For the text-containing cell, return its midpoint in (X, Y) coordinate format. 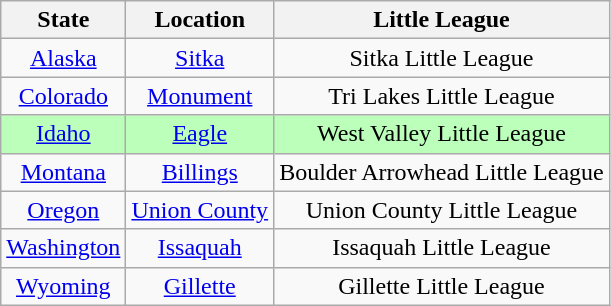
Billings (200, 172)
Gillette (200, 286)
Issaquah (200, 248)
Location (200, 20)
Little League (442, 20)
Tri Lakes Little League (442, 96)
Colorado (64, 96)
Monument (200, 96)
Boulder Arrowhead Little League (442, 172)
Washington (64, 248)
State (64, 20)
Sitka Little League (442, 58)
Issaquah Little League (442, 248)
Wyoming (64, 286)
Eagle (200, 134)
Union County Little League (442, 210)
Montana (64, 172)
Sitka (200, 58)
Alaska (64, 58)
West Valley Little League (442, 134)
Union County (200, 210)
Gillette Little League (442, 286)
Oregon (64, 210)
Idaho (64, 134)
